Find where the given text appears and provide that cell's center as [x, y] coordinate. 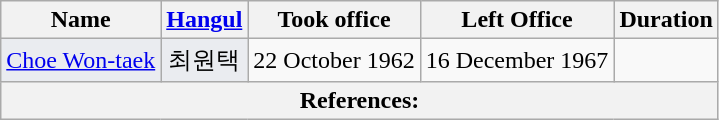
References: [360, 100]
Choe Won-taek [81, 60]
Duration [666, 20]
22 October 1962 [334, 60]
최원택 [204, 60]
16 December 1967 [517, 60]
Name [81, 20]
Took office [334, 20]
Left Office [517, 20]
Hangul [204, 20]
